Detect which cell encompasses the target text, then output its [X, Y] center coordinate. 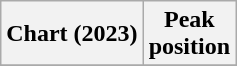
Chart (2023) [72, 34]
Peakposition [189, 34]
